Detect which cell encompasses the target text, then output its (X, Y) center coordinate. 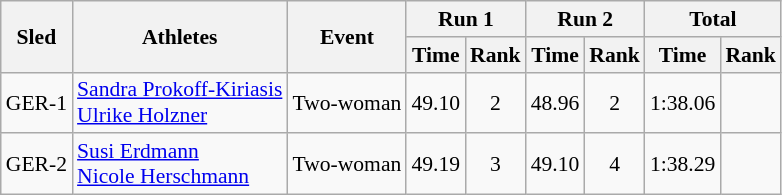
Run 2 (586, 19)
49.19 (436, 164)
1:38.29 (682, 164)
1:38.06 (682, 102)
Total (713, 19)
Event (346, 36)
3 (496, 164)
Susi ErdmannNicole Herschmann (180, 164)
GER-2 (36, 164)
Athletes (180, 36)
GER-1 (36, 102)
4 (614, 164)
Sandra Prokoff-KiriasisUlrike Holzner (180, 102)
Run 1 (466, 19)
48.96 (556, 102)
Sled (36, 36)
